For the text-containing cell, return its midpoint in (X, Y) coordinate format. 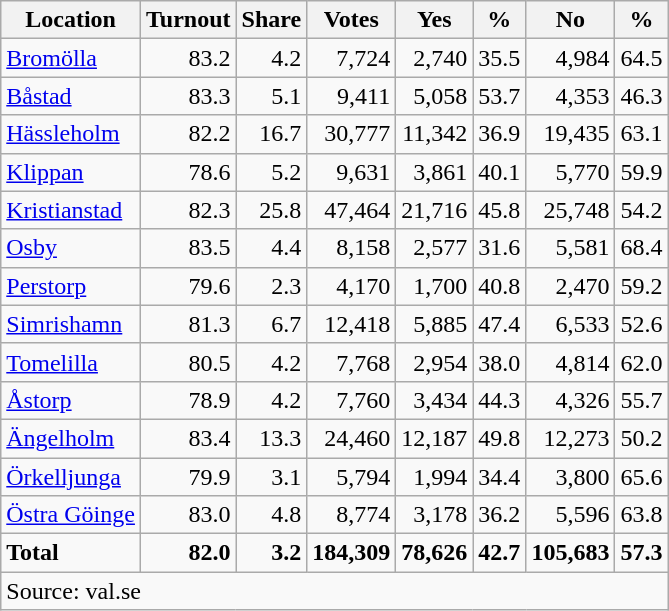
9,631 (352, 172)
38.0 (500, 362)
3,861 (434, 172)
Share (272, 20)
19,435 (570, 134)
47,464 (352, 210)
79.9 (188, 477)
9,411 (352, 96)
Båstad (71, 96)
21,716 (434, 210)
82.2 (188, 134)
2,740 (434, 58)
No (570, 20)
Tomelilla (71, 362)
83.0 (188, 515)
12,418 (352, 324)
Östra Göinge (71, 515)
Kristianstad (71, 210)
Osby (71, 248)
3,178 (434, 515)
2,577 (434, 248)
1,700 (434, 286)
Location (71, 20)
78.9 (188, 400)
79.6 (188, 286)
4.4 (272, 248)
83.2 (188, 58)
78.6 (188, 172)
Klippan (71, 172)
7,760 (352, 400)
Simrishamn (71, 324)
52.6 (642, 324)
55.7 (642, 400)
1,994 (434, 477)
63.8 (642, 515)
Votes (352, 20)
59.2 (642, 286)
63.1 (642, 134)
8,158 (352, 248)
5.1 (272, 96)
62.0 (642, 362)
42.7 (500, 553)
7,768 (352, 362)
34.4 (500, 477)
12,273 (570, 438)
36.2 (500, 515)
82.3 (188, 210)
3,800 (570, 477)
35.5 (500, 58)
3,434 (434, 400)
Ängelholm (71, 438)
50.2 (642, 438)
44.3 (500, 400)
Örkelljunga (71, 477)
Turnout (188, 20)
Hässleholm (71, 134)
11,342 (434, 134)
49.8 (500, 438)
5,770 (570, 172)
59.9 (642, 172)
13.3 (272, 438)
53.7 (500, 96)
4,170 (352, 286)
80.5 (188, 362)
Bromölla (71, 58)
5,581 (570, 248)
5.2 (272, 172)
24,460 (352, 438)
6,533 (570, 324)
8,774 (352, 515)
Total (71, 553)
83.5 (188, 248)
Perstorp (71, 286)
2,954 (434, 362)
68.4 (642, 248)
4,326 (570, 400)
45.8 (500, 210)
31.6 (500, 248)
4,814 (570, 362)
2,470 (570, 286)
30,777 (352, 134)
Source: val.se (334, 591)
16.7 (272, 134)
184,309 (352, 553)
5,058 (434, 96)
25,748 (570, 210)
40.1 (500, 172)
4,353 (570, 96)
3.2 (272, 553)
82.0 (188, 553)
105,683 (570, 553)
65.6 (642, 477)
25.8 (272, 210)
6.7 (272, 324)
83.4 (188, 438)
7,724 (352, 58)
12,187 (434, 438)
5,794 (352, 477)
2.3 (272, 286)
54.2 (642, 210)
5,885 (434, 324)
57.3 (642, 553)
Yes (434, 20)
46.3 (642, 96)
4.8 (272, 515)
Åstorp (71, 400)
81.3 (188, 324)
78,626 (434, 553)
4,984 (570, 58)
40.8 (500, 286)
64.5 (642, 58)
5,596 (570, 515)
36.9 (500, 134)
47.4 (500, 324)
3.1 (272, 477)
83.3 (188, 96)
